Detect which cell encompasses the target text, then output its (X, Y) center coordinate. 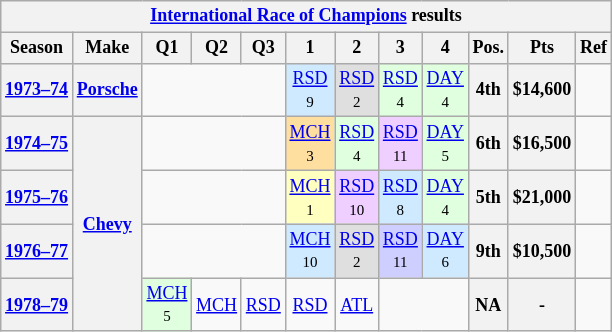
1978–79 (37, 305)
$10,500 (542, 251)
$14,600 (542, 90)
MCH (217, 305)
NA (488, 305)
MCH1 (310, 197)
6th (488, 144)
1974–75 (37, 144)
4th (488, 90)
1 (310, 48)
3 (401, 48)
Q2 (217, 48)
Q3 (263, 48)
Q1 (167, 48)
1976–77 (37, 251)
Porsche (107, 90)
$21,000 (542, 197)
Pts (542, 48)
DAY6 (445, 251)
RSD10 (357, 197)
9th (488, 251)
Pos. (488, 48)
MCH3 (310, 144)
RSD8 (401, 197)
Ref (594, 48)
Chevy (107, 224)
- (542, 305)
DAY5 (445, 144)
International Race of Champions results (306, 16)
1973–74 (37, 90)
ATL (357, 305)
RSD9 (310, 90)
Season (37, 48)
1975–76 (37, 197)
MCH10 (310, 251)
4 (445, 48)
MCH5 (167, 305)
Make (107, 48)
5th (488, 197)
$16,500 (542, 144)
2 (357, 48)
